Pinpoint the cell where the given text exists, returning its [X, Y] midpoint coordinate. 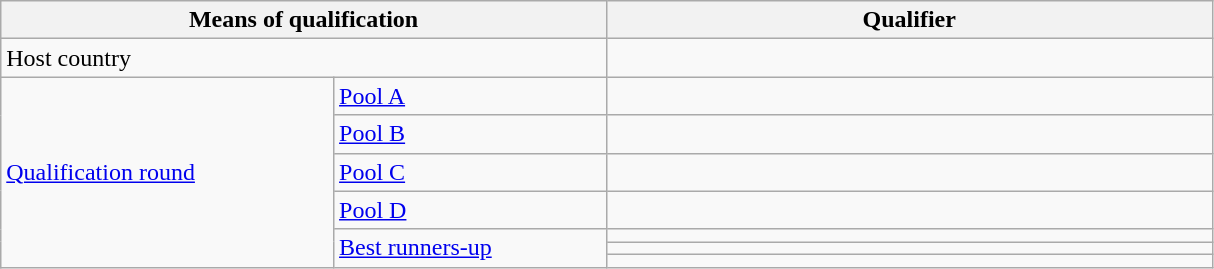
Means of qualification [304, 20]
Host country [304, 58]
Qualifier [909, 20]
Best runners-up [470, 248]
Qualification round [168, 172]
Pool A [470, 96]
Pool D [470, 210]
Pool C [470, 172]
Pool B [470, 134]
